From the cell containing the given text, extract its center point as (X, Y) coordinate. 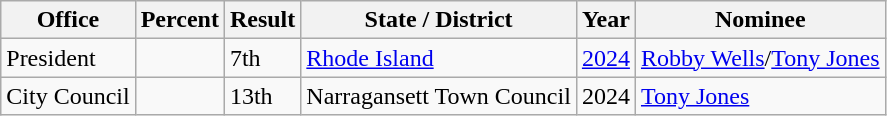
Year (606, 20)
Office (68, 20)
Nominee (760, 20)
7th (262, 58)
13th (262, 96)
Tony Jones (760, 96)
Percent (180, 20)
President (68, 58)
Rhode Island (439, 58)
State / District (439, 20)
Narragansett Town Council (439, 96)
Result (262, 20)
City Council (68, 96)
Robby Wells/Tony Jones (760, 58)
